Output the [X, Y] coordinate of the center of the cell containing the given text.  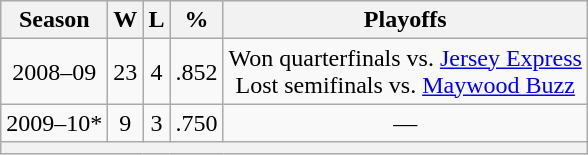
W [126, 20]
9 [126, 123]
2009–10* [54, 123]
Season [54, 20]
4 [156, 72]
.750 [196, 123]
23 [126, 72]
.852 [196, 72]
% [196, 20]
Playoffs [405, 20]
Won quarterfinals vs. Jersey ExpressLost semifinals vs. Maywood Buzz [405, 72]
— [405, 123]
L [156, 20]
2008–09 [54, 72]
3 [156, 123]
